Capture the cell that displays the provided text and extract its (X, Y) central coordinate. 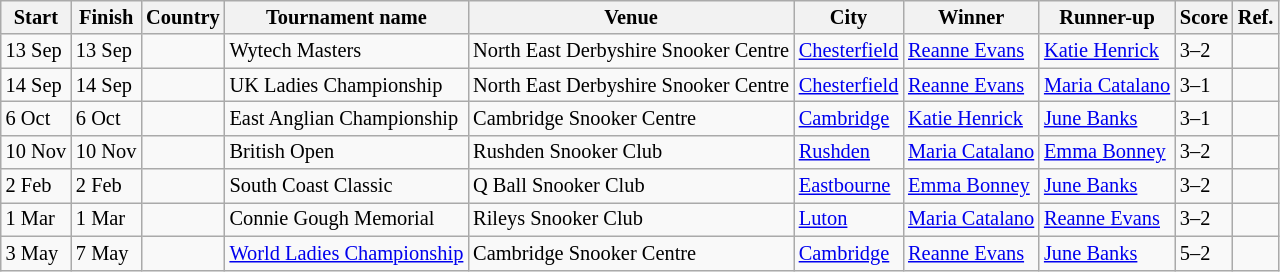
Q Ball Snooker Club (631, 186)
World Ladies Championship (347, 253)
Rileys Snooker Club (631, 219)
Luton (848, 219)
Ref. (1256, 17)
Winner (971, 17)
UK Ladies Championship (347, 85)
City (848, 17)
Eastbourne (848, 186)
Start (36, 17)
Tournament name (347, 17)
Connie Gough Memorial (347, 219)
5–2 (1204, 253)
Venue (631, 17)
Wytech Masters (347, 51)
3 May (36, 253)
South Coast Classic (347, 186)
Country (182, 17)
Rushden Snooker Club (631, 152)
Rushden (848, 152)
Finish (106, 17)
Score (1204, 17)
7 May (106, 253)
Runner-up (1107, 17)
East Anglian Championship (347, 118)
British Open (347, 152)
